Provide the (X, Y) coordinate of the cell's center where the given text is located.  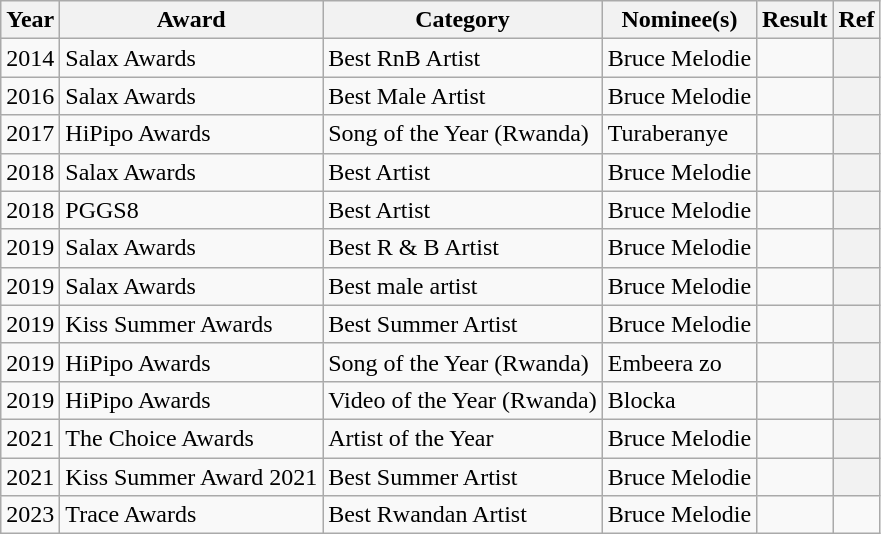
Best male artist (463, 286)
Trace Awards (192, 515)
Best Male Artist (463, 96)
Embeera zo (679, 362)
Turaberanye (679, 134)
Best R & B Artist (463, 248)
Video of the Year (Rwanda) (463, 400)
PGGS8 (192, 210)
Best RnB Artist (463, 58)
Best Rwandan Artist (463, 515)
Blocka (679, 400)
2017 (30, 134)
2016 (30, 96)
Result (795, 20)
The Choice Awards (192, 438)
Nominee(s) (679, 20)
2014 (30, 58)
Year (30, 20)
Kiss Summer Award 2021 (192, 477)
Ref (856, 20)
2023 (30, 515)
Award (192, 20)
Kiss Summer Awards (192, 324)
Category (463, 20)
Artist of the Year (463, 438)
